Pinpoint the cell where the given text exists, returning its [X, Y] midpoint coordinate. 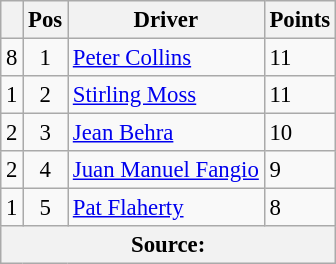
Driver [166, 20]
3 [46, 133]
9 [300, 170]
4 [46, 170]
Jean Behra [166, 133]
Stirling Moss [166, 95]
Juan Manuel Fangio [166, 170]
5 [46, 208]
Pat Flaherty [166, 208]
Pos [46, 20]
Peter Collins [166, 58]
Points [300, 20]
Source: [168, 245]
10 [300, 133]
